Capture the cell that displays the provided text and extract its [x, y] central coordinate. 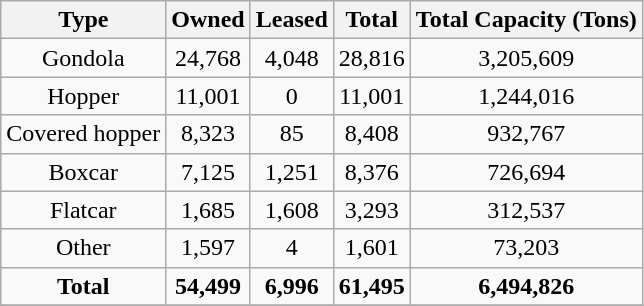
28,816 [372, 58]
4,048 [292, 58]
726,694 [526, 172]
61,495 [372, 286]
3,293 [372, 210]
6,996 [292, 286]
6,494,826 [526, 286]
8,376 [372, 172]
8,408 [372, 134]
1,601 [372, 248]
73,203 [526, 248]
Leased [292, 20]
Other [84, 248]
4 [292, 248]
85 [292, 134]
Hopper [84, 96]
1,244,016 [526, 96]
24,768 [208, 58]
1,251 [292, 172]
54,499 [208, 286]
Type [84, 20]
8,323 [208, 134]
0 [292, 96]
Gondola [84, 58]
Covered hopper [84, 134]
932,767 [526, 134]
1,597 [208, 248]
Flatcar [84, 210]
312,537 [526, 210]
3,205,609 [526, 58]
1,608 [292, 210]
Owned [208, 20]
Boxcar [84, 172]
Total Capacity (Tons) [526, 20]
1,685 [208, 210]
7,125 [208, 172]
